For the text-containing cell, return its midpoint in (X, Y) coordinate format. 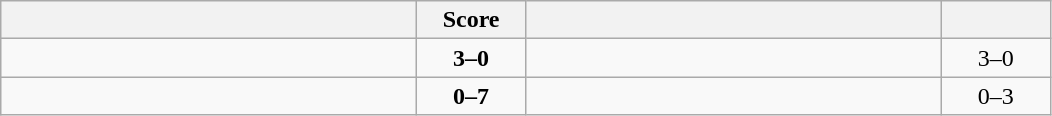
0–3 (996, 96)
0–7 (472, 96)
Score (472, 20)
